From the cell containing the given text, extract its center point as (X, Y) coordinate. 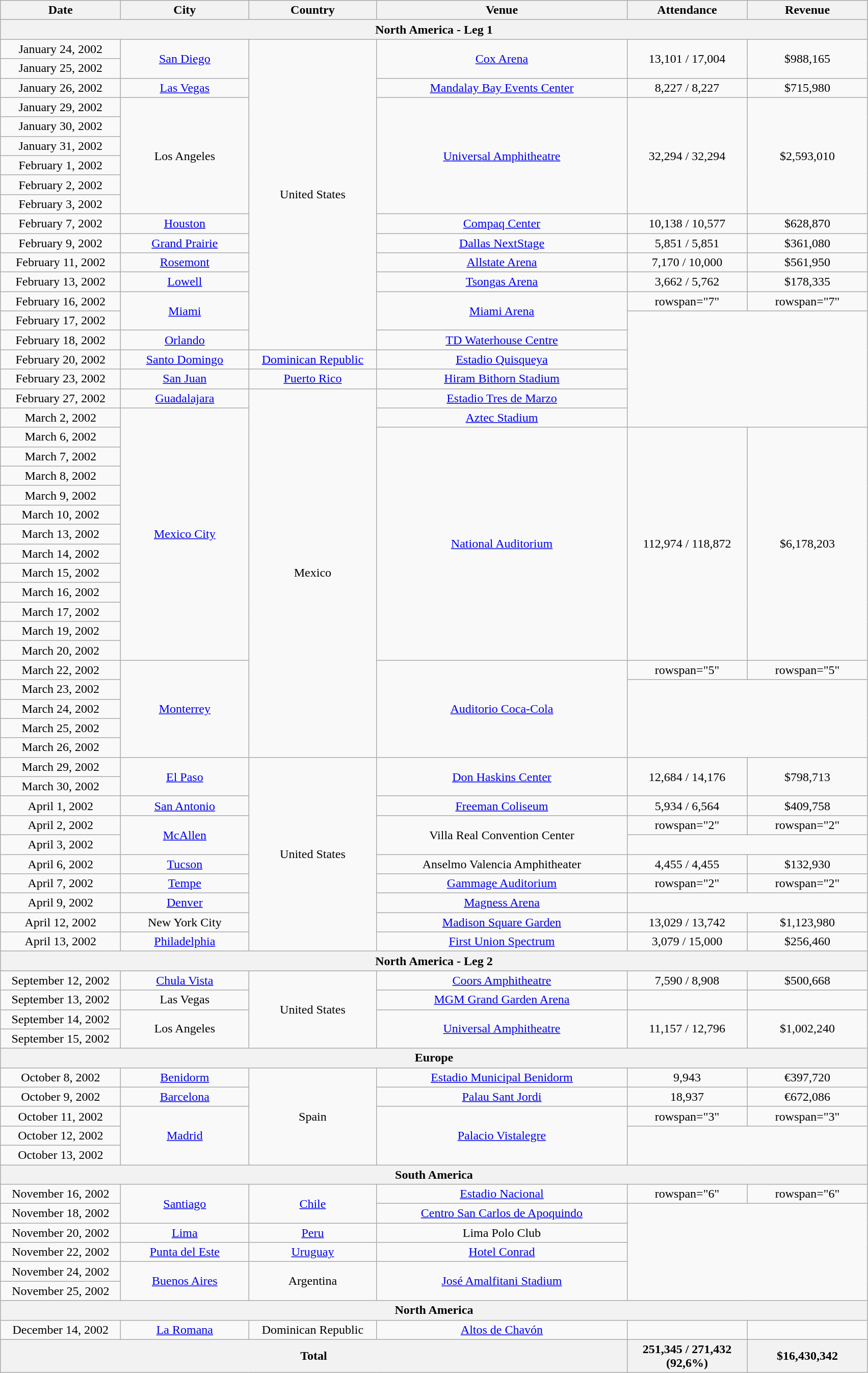
$16,430,342 (807, 1356)
April 2, 2002 (61, 825)
October 13, 2002 (61, 1155)
North America - Leg 2 (434, 961)
Aztec Stadium (502, 418)
October 9, 2002 (61, 1097)
January 26, 2002 (61, 88)
January 29, 2002 (61, 107)
January 24, 2002 (61, 49)
First Union Spectrum (502, 942)
$628,870 (807, 223)
Houston (185, 223)
$715,980 (807, 88)
$561,950 (807, 263)
$988,165 (807, 59)
February 2, 2002 (61, 185)
Barcelona (185, 1097)
January 25, 2002 (61, 68)
$256,460 (807, 942)
8,227 / 8,227 (687, 88)
April 3, 2002 (61, 844)
September 13, 2002 (61, 1000)
January 30, 2002 (61, 126)
South America (434, 1174)
7,590 / 8,908 (687, 980)
Argentina (313, 1281)
€397,720 (807, 1077)
Chula Vista (185, 980)
February 3, 2002 (61, 204)
Cox Arena (502, 59)
Guadalajara (185, 398)
February 20, 2002 (61, 359)
Dallas NextStage (502, 243)
Estadio Tres de Marzo (502, 398)
112,974 / 118,872 (687, 543)
October 11, 2002 (61, 1116)
$409,758 (807, 806)
Santiago (185, 1204)
€672,086 (807, 1097)
$2,593,010 (807, 156)
March 20, 2002 (61, 651)
March 23, 2002 (61, 689)
February 16, 2002 (61, 301)
February 7, 2002 (61, 223)
Don Haskins Center (502, 776)
February 17, 2002 (61, 321)
Tucson (185, 864)
11,157 / 12,796 (687, 1029)
3,079 / 15,000 (687, 942)
13,029 / 13,742 (687, 922)
Buenos Aires (185, 1281)
February 27, 2002 (61, 398)
Denver (185, 903)
March 6, 2002 (61, 437)
September 12, 2002 (61, 980)
February 9, 2002 (61, 243)
Centro San Carlos de Apoquindo (502, 1213)
March 19, 2002 (61, 631)
Madrid (185, 1135)
November 20, 2002 (61, 1233)
Compaq Center (502, 223)
18,937 (687, 1097)
Total (314, 1356)
March 25, 2002 (61, 728)
Attendance (687, 10)
March 17, 2002 (61, 612)
March 26, 2002 (61, 747)
$6,178,203 (807, 543)
$798,713 (807, 776)
Santo Domingo (185, 359)
Tempe (185, 884)
Rosemont (185, 263)
Monterrey (185, 709)
National Auditorium (502, 543)
Lima Polo Club (502, 1233)
El Paso (185, 776)
San Diego (185, 59)
City (185, 10)
September 14, 2002 (61, 1019)
March 15, 2002 (61, 573)
Miami (185, 311)
$132,930 (807, 864)
Grand Prairie (185, 243)
February 23, 2002 (61, 379)
Auditorio Coca-Cola (502, 709)
Tsongas Arena (502, 282)
Mexico (313, 573)
September 15, 2002 (61, 1039)
12,684 / 14,176 (687, 776)
$178,335 (807, 282)
Lowell (185, 282)
4,455 / 4,455 (687, 864)
Anselmo Valencia Amphitheater (502, 864)
3,662 / 5,762 (687, 282)
MGM Grand Garden Arena (502, 1000)
Europe (434, 1058)
$500,668 (807, 980)
March 14, 2002 (61, 553)
February 13, 2002 (61, 282)
La Romana (185, 1330)
April 1, 2002 (61, 806)
North America - Leg 1 (434, 30)
March 30, 2002 (61, 786)
Estadio Quisqueya (502, 359)
Estadio Municipal Benidorm (502, 1077)
March 29, 2002 (61, 767)
November 16, 2002 (61, 1194)
November 18, 2002 (61, 1213)
5,851 / 5,851 (687, 243)
March 8, 2002 (61, 476)
February 11, 2002 (61, 263)
New York City (185, 922)
April 13, 2002 (61, 942)
Palacio Vistalegre (502, 1135)
October 12, 2002 (61, 1135)
Madison Square Garden (502, 922)
February 1, 2002 (61, 165)
10,138 / 10,577 (687, 223)
32,294 / 32,294 (687, 156)
5,934 / 6,564 (687, 806)
Villa Real Convention Center (502, 835)
November 25, 2002 (61, 1291)
December 14, 2002 (61, 1330)
Gammage Auditorium (502, 884)
McAllen (185, 835)
March 24, 2002 (61, 709)
Mexico City (185, 534)
Lima (185, 1233)
March 9, 2002 (61, 495)
November 22, 2002 (61, 1252)
October 8, 2002 (61, 1077)
March 10, 2002 (61, 514)
March 7, 2002 (61, 456)
Chile (313, 1204)
North America (434, 1310)
February 18, 2002 (61, 340)
Magness Arena (502, 903)
San Antonio (185, 806)
Hotel Conrad (502, 1252)
Date (61, 10)
Uruguay (313, 1252)
Spain (313, 1116)
Benidorm (185, 1077)
Orlando (185, 340)
Country (313, 10)
$1,002,240 (807, 1029)
Estadio Nacional (502, 1194)
March 22, 2002 (61, 670)
251,345 / 271,432 (92,6%) (687, 1356)
Altos de Chavón (502, 1330)
April 7, 2002 (61, 884)
April 6, 2002 (61, 864)
7,170 / 10,000 (687, 263)
Freeman Coliseum (502, 806)
April 12, 2002 (61, 922)
Venue (502, 10)
San Juan (185, 379)
Coors Amphitheatre (502, 980)
March 13, 2002 (61, 534)
9,943 (687, 1077)
Puerto Rico (313, 379)
Peru (313, 1233)
March 2, 2002 (61, 418)
March 16, 2002 (61, 592)
José Amalfitani Stadium (502, 1281)
13,101 / 17,004 (687, 59)
$361,080 (807, 243)
Hiram Bithorn Stadium (502, 379)
Miami Arena (502, 311)
$1,123,980 (807, 922)
Allstate Arena (502, 263)
TD Waterhouse Centre (502, 340)
Punta del Este (185, 1252)
January 31, 2002 (61, 146)
Palau Sant Jordi (502, 1097)
April 9, 2002 (61, 903)
Revenue (807, 10)
Philadelphia (185, 942)
Mandalay Bay Events Center (502, 88)
November 24, 2002 (61, 1272)
